Detect which cell encompasses the target text, then output its (X, Y) center coordinate. 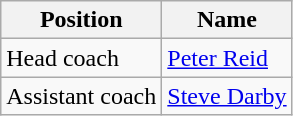
Peter Reid (227, 58)
Assistant coach (82, 96)
Steve Darby (227, 96)
Head coach (82, 58)
Name (227, 20)
Position (82, 20)
